Locate the cell with the specified text and output its [X, Y] center coordinate. 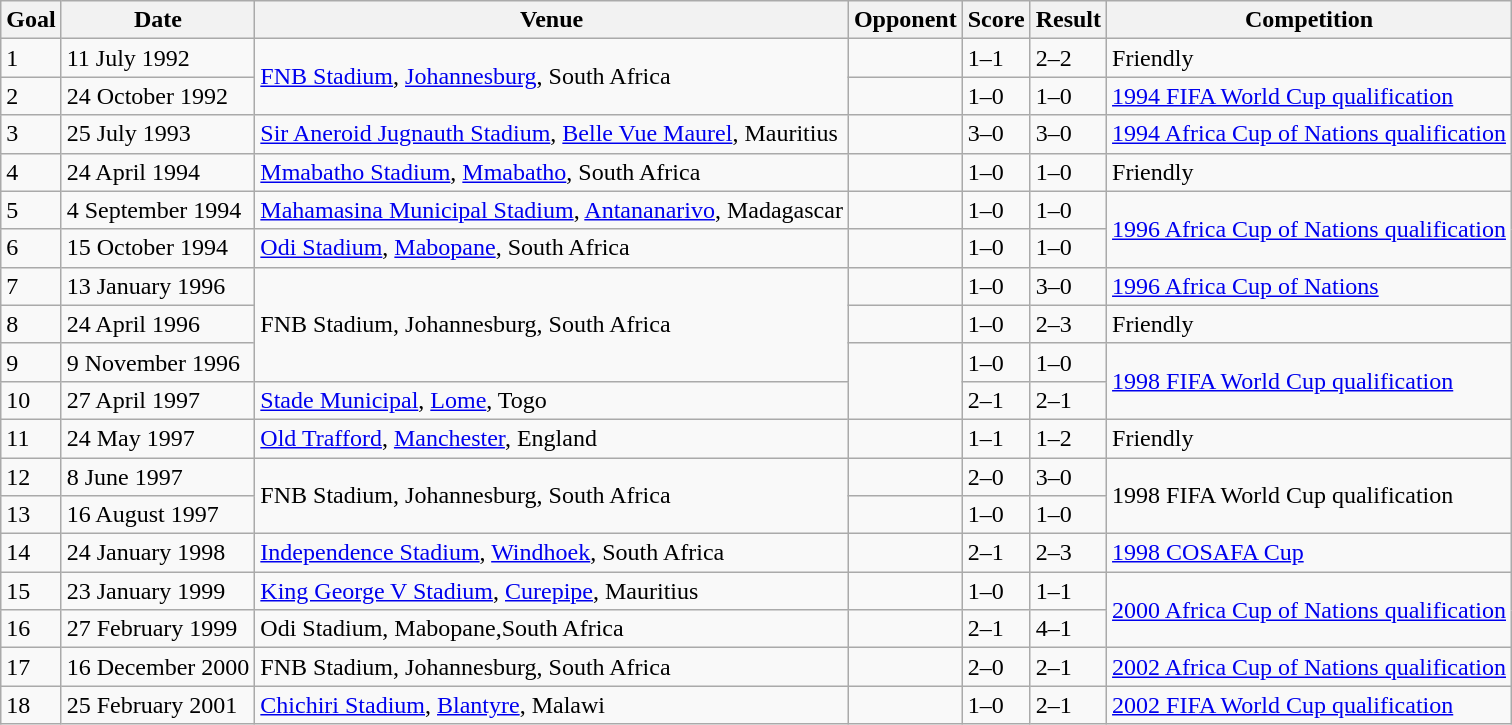
Odi Stadium, Mabopane,South Africa [552, 629]
Independence Stadium, Windhoek, South Africa [552, 553]
14 [31, 553]
1 [31, 58]
27 February 1999 [158, 629]
10 [31, 400]
17 [31, 667]
Chichiri Stadium, Blantyre, Malawi [552, 705]
6 [31, 248]
2 [31, 96]
2002 FIFA World Cup qualification [1310, 705]
5 [31, 210]
Score [996, 20]
15 October 1994 [158, 248]
Odi Stadium, Mabopane, South Africa [552, 248]
27 April 1997 [158, 400]
11 [31, 438]
Competition [1310, 20]
13 January 1996 [158, 286]
24 April 1996 [158, 324]
4–1 [1068, 629]
3 [31, 134]
9 November 1996 [158, 362]
1998 COSAFA Cup [1310, 553]
4 September 1994 [158, 210]
8 [31, 324]
18 [31, 705]
Sir Aneroid Jugnauth Stadium, Belle Vue Maurel, Mauritius [552, 134]
Goal [31, 20]
Mahamasina Municipal Stadium, Antananarivo, Madagascar [552, 210]
16 December 2000 [158, 667]
24 April 1994 [158, 172]
2002 Africa Cup of Nations qualification [1310, 667]
Venue [552, 20]
16 August 1997 [158, 515]
25 July 1993 [158, 134]
24 January 1998 [158, 553]
2000 Africa Cup of Nations qualification [1310, 610]
Stade Municipal, Lome, Togo [552, 400]
24 May 1997 [158, 438]
2–2 [1068, 58]
16 [31, 629]
11 July 1992 [158, 58]
Mmabatho Stadium, Mmabatho, South Africa [552, 172]
King George V Stadium, Curepipe, Mauritius [552, 591]
Opponent [905, 20]
1994 FIFA World Cup qualification [1310, 96]
Result [1068, 20]
25 February 2001 [158, 705]
1996 Africa Cup of Nations qualification [1310, 229]
12 [31, 477]
24 October 1992 [158, 96]
Old Trafford, Manchester, England [552, 438]
9 [31, 362]
1–2 [1068, 438]
23 January 1999 [158, 591]
4 [31, 172]
8 June 1997 [158, 477]
15 [31, 591]
1994 Africa Cup of Nations qualification [1310, 134]
1996 Africa Cup of Nations [1310, 286]
Date [158, 20]
7 [31, 286]
13 [31, 515]
